Locate the cell with the specified text and output its (x, y) center coordinate. 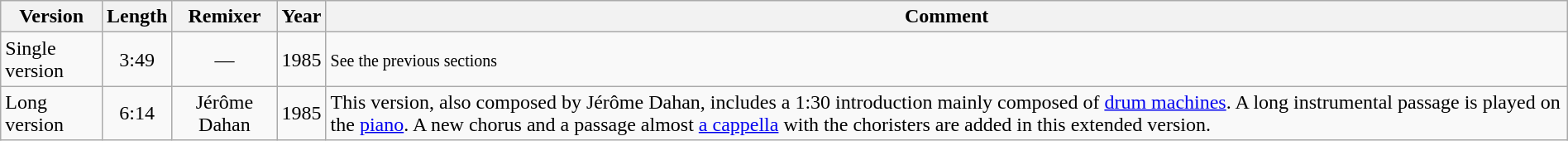
Long version (51, 113)
3:49 (136, 60)
Version (51, 17)
Remixer (225, 17)
— (225, 60)
Jérôme Dahan (225, 113)
6:14 (136, 113)
Year (301, 17)
Length (136, 17)
See the previous sections (946, 60)
Comment (946, 17)
Single version (51, 60)
